From the cell containing the given text, extract its center point as (X, Y) coordinate. 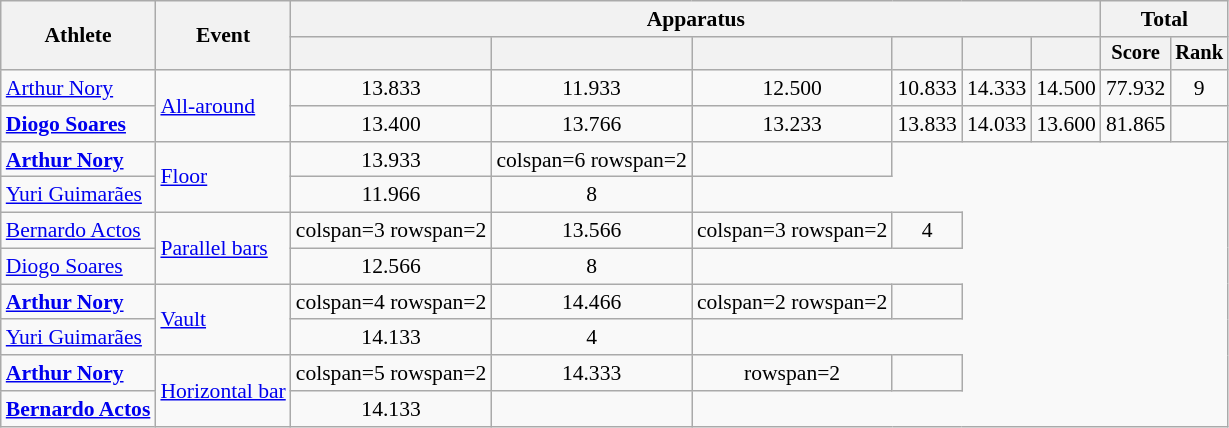
Horizontal bar (222, 390)
13.600 (1066, 124)
14.033 (996, 124)
Parallel bars (222, 248)
81.865 (1136, 124)
13.933 (392, 160)
12.500 (792, 88)
colspan=4 rowspan=2 (392, 302)
Apparatus (696, 19)
13.400 (392, 124)
9 (1199, 88)
14.500 (1066, 88)
77.932 (1136, 88)
13.566 (592, 231)
colspan=2 rowspan=2 (792, 302)
Rank (1199, 54)
Athlete (78, 36)
Score (1136, 54)
11.966 (392, 195)
14.466 (592, 302)
Floor (222, 178)
11.933 (592, 88)
colspan=6 rowspan=2 (592, 160)
13.766 (592, 124)
rowspan=2 (792, 373)
13.233 (792, 124)
10.833 (926, 88)
Vault (222, 320)
colspan=5 rowspan=2 (392, 373)
Event (222, 36)
Total (1164, 19)
12.566 (392, 267)
All-around (222, 106)
